Find where the given text appears and provide that cell's center as (x, y) coordinate. 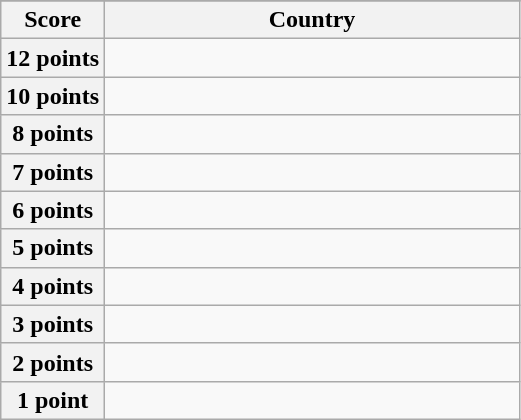
10 points (53, 96)
8 points (53, 134)
Country (312, 20)
2 points (53, 362)
3 points (53, 324)
5 points (53, 248)
1 point (53, 400)
12 points (53, 58)
7 points (53, 172)
4 points (53, 286)
6 points (53, 210)
Score (53, 20)
